Capture the cell that displays the provided text and extract its (X, Y) central coordinate. 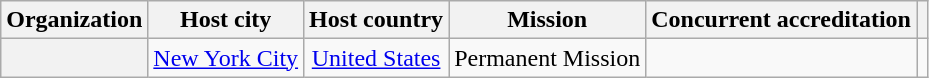
Mission (548, 20)
Organization (74, 20)
Host country (376, 20)
Concurrent accreditation (782, 20)
United States (376, 58)
Host city (226, 20)
Permanent Mission (548, 58)
New York City (226, 58)
